Determine the [x, y] coordinate at the center of the cell enclosing the given text.  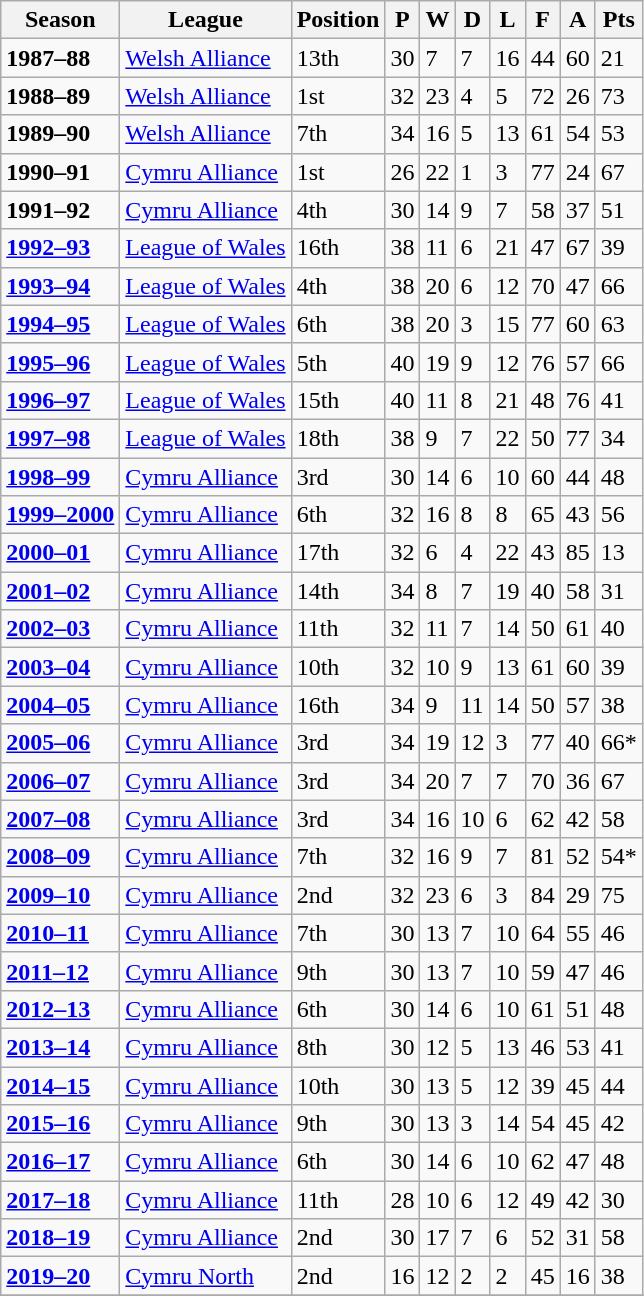
29 [578, 895]
D [472, 20]
2008–09 [60, 857]
63 [618, 324]
Season [60, 20]
8th [338, 1047]
Pts [618, 20]
2018–19 [60, 1238]
18th [338, 438]
37 [578, 210]
85 [578, 553]
2010–11 [60, 933]
2003–04 [60, 667]
1990–91 [60, 172]
1998–99 [60, 477]
1995–96 [60, 362]
13th [338, 58]
28 [402, 1200]
1993–94 [60, 286]
2017–18 [60, 1200]
W [438, 20]
56 [618, 515]
2013–14 [60, 1047]
73 [618, 96]
15 [508, 324]
Cymru North [206, 1276]
17 [438, 1238]
2011–12 [60, 971]
54* [618, 857]
65 [542, 515]
1996–97 [60, 400]
55 [578, 933]
2002–03 [60, 629]
1988–89 [60, 96]
2016–17 [60, 1162]
2001–02 [60, 591]
1999–2000 [60, 515]
1991–92 [60, 210]
64 [542, 933]
2007–08 [60, 819]
84 [542, 895]
League [206, 20]
1989–90 [60, 134]
A [578, 20]
2009–10 [60, 895]
1992–93 [60, 248]
2000–01 [60, 553]
1994–95 [60, 324]
2012–13 [60, 1009]
81 [542, 857]
24 [578, 172]
F [542, 20]
75 [618, 895]
2004–05 [60, 705]
66* [618, 743]
17th [338, 553]
2019–20 [60, 1276]
1 [472, 172]
36 [578, 781]
49 [542, 1200]
L [508, 20]
2015–16 [60, 1124]
2014–15 [60, 1085]
72 [542, 96]
P [402, 20]
59 [542, 971]
2005–06 [60, 743]
15th [338, 400]
5th [338, 362]
1997–98 [60, 438]
2006–07 [60, 781]
1987–88 [60, 58]
14th [338, 591]
Position [338, 20]
